Output the [X, Y] coordinate of the center of the cell containing the given text.  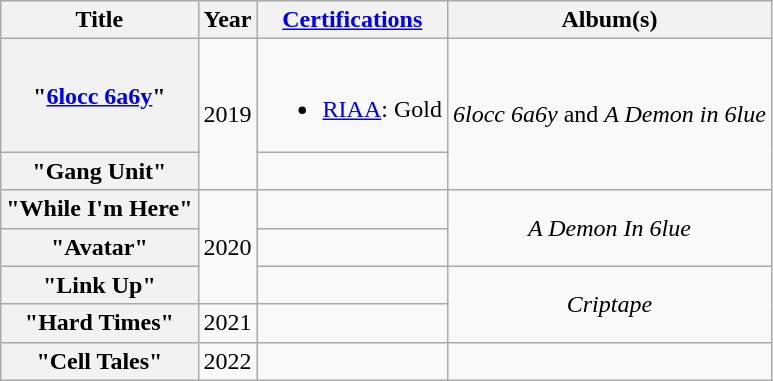
2022 [228, 361]
"6locc 6a6y" [100, 96]
Certifications [352, 20]
6locc 6a6y and A Demon in 6lue [609, 114]
"Link Up" [100, 285]
"Avatar" [100, 247]
"Gang Unit" [100, 171]
Album(s) [609, 20]
"Hard Times" [100, 323]
Title [100, 20]
Criptape [609, 304]
"While I'm Here" [100, 209]
2021 [228, 323]
"Cell Tales" [100, 361]
A Demon In 6lue [609, 228]
Year [228, 20]
2019 [228, 114]
2020 [228, 247]
RIAA: Gold [352, 96]
